For the text-containing cell, return its midpoint in [X, Y] coordinate format. 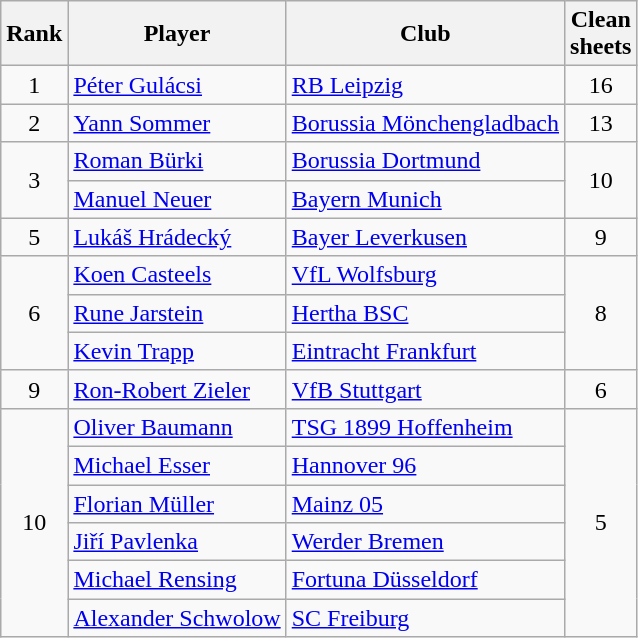
Manuel Neuer [177, 199]
Péter Gulácsi [177, 85]
Borussia Dortmund [425, 161]
Michael Esser [177, 465]
TSG 1899 Hoffenheim [425, 427]
Player [177, 34]
2 [34, 123]
Kevin Trapp [177, 351]
Club [425, 34]
Cleansheets [601, 34]
VfB Stuttgart [425, 389]
Bayer Leverkusen [425, 237]
Koen Casteels [177, 275]
Hertha BSC [425, 313]
8 [601, 313]
RB Leipzig [425, 85]
Hannover 96 [425, 465]
Florian Müller [177, 503]
1 [34, 85]
Rune Jarstein [177, 313]
Michael Rensing [177, 580]
Eintracht Frankfurt [425, 351]
Fortuna Düsseldorf [425, 580]
Ron-Robert Zieler [177, 389]
13 [601, 123]
Mainz 05 [425, 503]
Lukáš Hrádecký [177, 237]
16 [601, 85]
Werder Bremen [425, 542]
SC Freiburg [425, 618]
Jiří Pavlenka [177, 542]
Yann Sommer [177, 123]
Alexander Schwolow [177, 618]
Rank [34, 34]
Bayern Munich [425, 199]
Roman Bürki [177, 161]
3 [34, 180]
VfL Wolfsburg [425, 275]
Oliver Baumann [177, 427]
Borussia Mönchengladbach [425, 123]
